Scan for the cell matching the given text and deliver its [X, Y] coordinate at center. 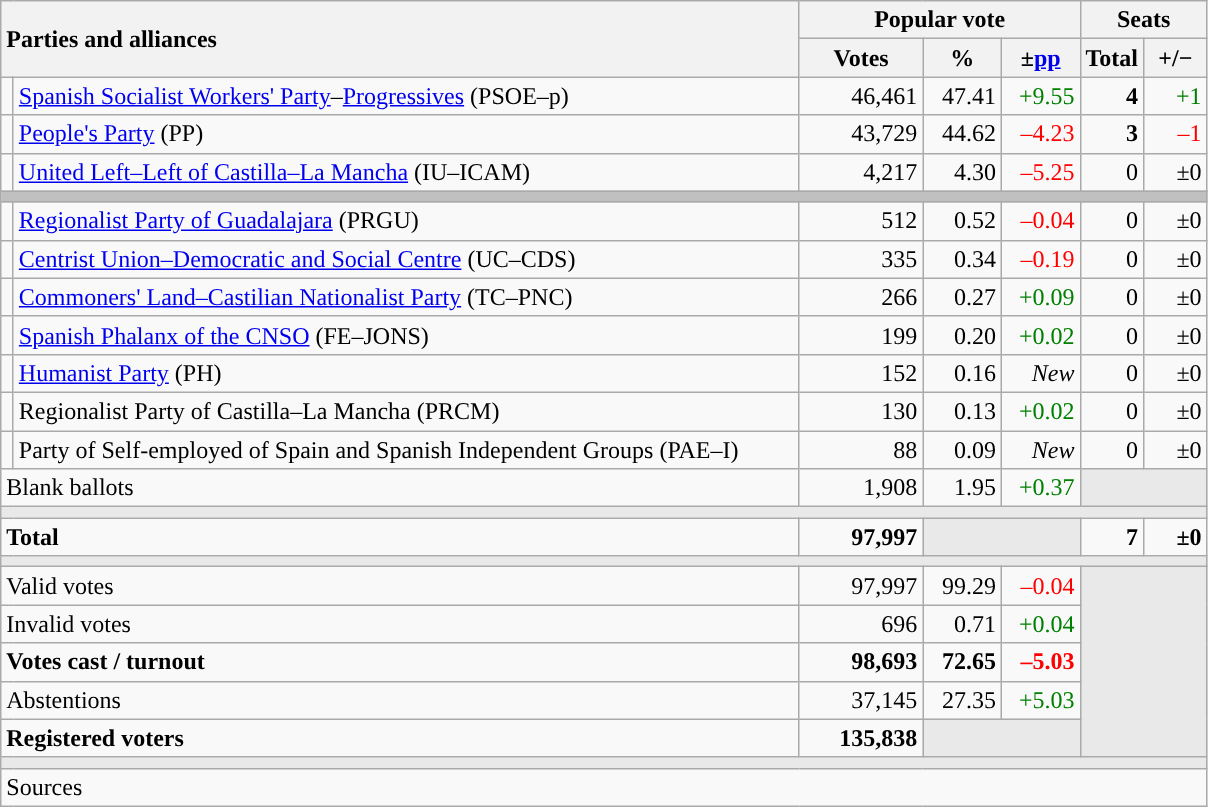
37,145 [861, 700]
–5.03 [1040, 662]
0.09 [962, 449]
Blank ballots [400, 488]
Regionalist Party of Guadalajara (PRGU) [406, 221]
72.65 [962, 662]
Votes cast / turnout [400, 662]
0.71 [962, 624]
696 [861, 624]
+5.03 [1040, 700]
United Left–Left of Castilla–La Mancha (IU–ICAM) [406, 172]
199 [861, 335]
Spanish Socialist Workers' Party–Progressives (PSOE–p) [406, 96]
–5.25 [1040, 172]
0.16 [962, 373]
–0.19 [1040, 259]
0.20 [962, 335]
Spanish Phalanx of the CNSO (FE–JONS) [406, 335]
Party of Self-employed of Spain and Spanish Independent Groups (PAE–I) [406, 449]
46,461 [861, 96]
266 [861, 297]
% [962, 58]
Regionalist Party of Castilla–La Mancha (PRCM) [406, 411]
Invalid votes [400, 624]
99.29 [962, 586]
Abstentions [400, 700]
135,838 [861, 738]
Centrist Union–Democratic and Social Centre (UC–CDS) [406, 259]
Votes [861, 58]
+0.37 [1040, 488]
0.27 [962, 297]
44.62 [962, 134]
0.13 [962, 411]
4 [1112, 96]
Popular vote [940, 20]
Sources [604, 787]
512 [861, 221]
+0.04 [1040, 624]
+0.09 [1040, 297]
Seats [1144, 20]
+9.55 [1040, 96]
Parties and alliances [400, 39]
98,693 [861, 662]
Humanist Party (PH) [406, 373]
0.34 [962, 259]
1,908 [861, 488]
People's Party (PP) [406, 134]
–4.23 [1040, 134]
Valid votes [400, 586]
4.30 [962, 172]
+1 [1176, 96]
47.41 [962, 96]
Commoners' Land–Castilian Nationalist Party (TC–PNC) [406, 297]
43,729 [861, 134]
27.35 [962, 700]
7 [1112, 537]
152 [861, 373]
±pp [1040, 58]
+/− [1176, 58]
4,217 [861, 172]
3 [1112, 134]
88 [861, 449]
1.95 [962, 488]
–1 [1176, 134]
Registered voters [400, 738]
335 [861, 259]
130 [861, 411]
0.52 [962, 221]
